Search for the cell housing the specified text and yield its [X, Y] center coordinate. 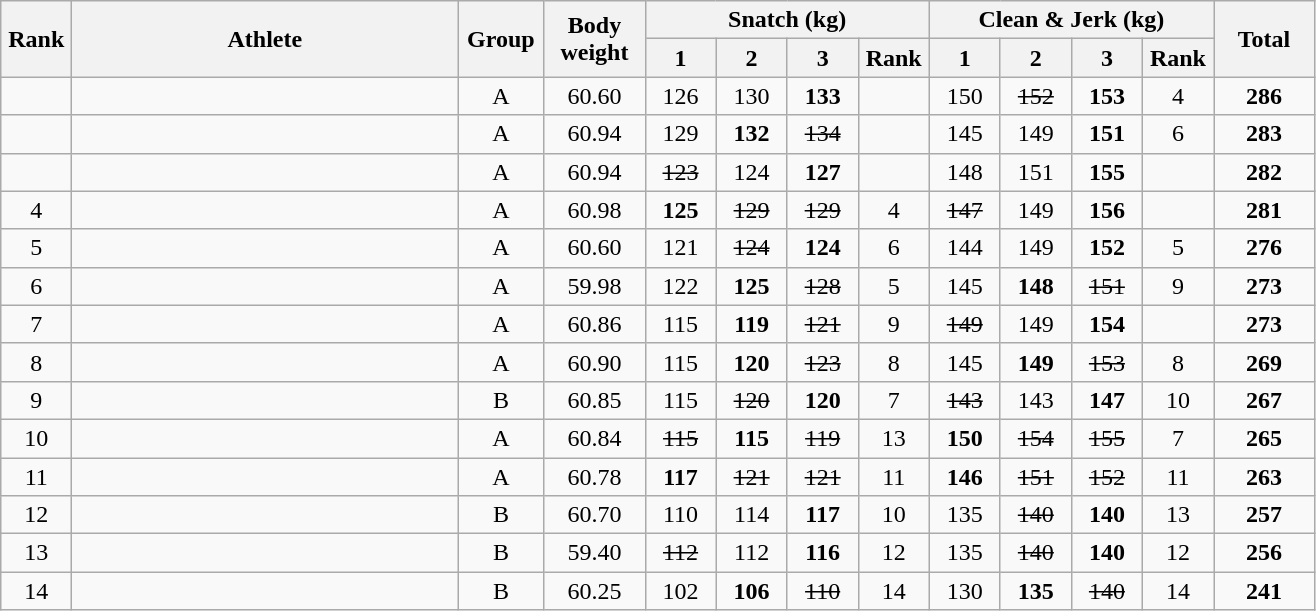
156 [1106, 210]
Snatch (kg) [787, 20]
106 [752, 591]
134 [822, 134]
122 [680, 286]
286 [1264, 96]
283 [1264, 134]
282 [1264, 172]
60.25 [594, 591]
267 [1264, 400]
60.84 [594, 438]
281 [1264, 210]
Group [501, 39]
Total [1264, 39]
102 [680, 591]
114 [752, 515]
Athlete [265, 39]
60.70 [594, 515]
60.86 [594, 324]
144 [964, 248]
146 [964, 477]
256 [1264, 553]
60.90 [594, 362]
59.98 [594, 286]
127 [822, 172]
60.98 [594, 210]
265 [1264, 438]
Clean & Jerk (kg) [1071, 20]
116 [822, 553]
132 [752, 134]
257 [1264, 515]
269 [1264, 362]
Body weight [594, 39]
126 [680, 96]
60.78 [594, 477]
241 [1264, 591]
60.85 [594, 400]
133 [822, 96]
263 [1264, 477]
128 [822, 286]
59.40 [594, 553]
276 [1264, 248]
